Provide the [x, y] coordinate of the cell's center where the given text is located.  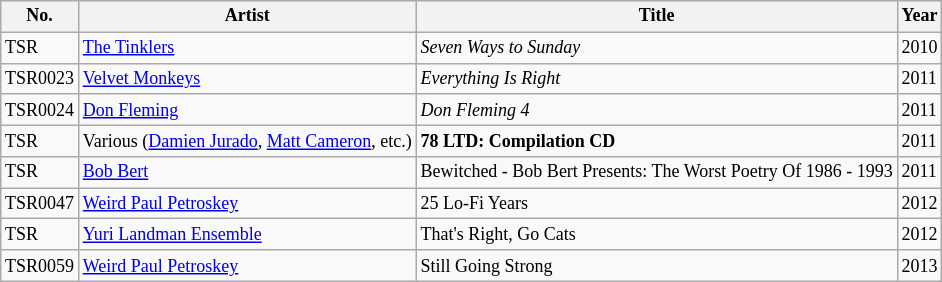
Still Going Strong [656, 266]
Yuri Landman Ensemble [247, 234]
TSR0047 [40, 204]
78 LTD: Compilation CD [656, 140]
Don Fleming [247, 110]
Velvet Monkeys [247, 78]
TSR0024 [40, 110]
Everything Is Right [656, 78]
Various (Damien Jurado, Matt Cameron, etc.) [247, 140]
2013 [920, 266]
25 Lo-Fi Years [656, 204]
Seven Ways to Sunday [656, 48]
TSR0023 [40, 78]
Bob Bert [247, 172]
Title [656, 16]
Artist [247, 16]
The Tinklers [247, 48]
That's Right, Go Cats [656, 234]
No. [40, 16]
Don Fleming 4 [656, 110]
2010 [920, 48]
TSR0059 [40, 266]
Year [920, 16]
Bewitched - Bob Bert Presents: The Worst Poetry Of 1986 - 1993 [656, 172]
